Return (x, y) of the center of cell containing provided text 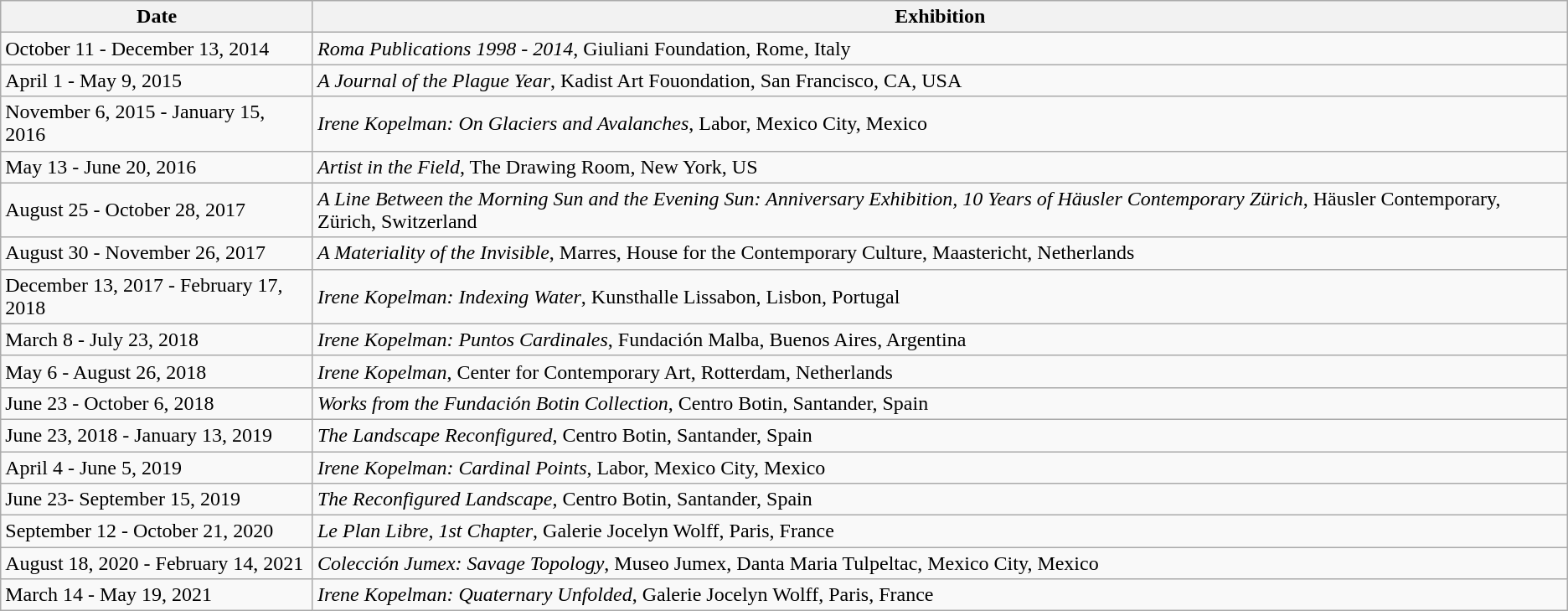
December 13, 2017 - February 17, 2018 (157, 297)
A Journal of the Plague Year, Kadist Art Fouondation, San Francisco, CA, USA (940, 80)
September 12 - October 21, 2020 (157, 531)
Le Plan Libre, 1st Chapter, Galerie Jocelyn Wolff, Paris, France (940, 531)
The Landscape Reconfigured, Centro Botin, Santander, Spain (940, 435)
November 6, 2015 - January 15, 2016 (157, 124)
June 23 - October 6, 2018 (157, 403)
Irene Kopelman, Center for Contemporary Art, Rotterdam, Netherlands (940, 371)
Artist in the Field, The Drawing Room, New York, US (940, 167)
Colección Jumex: Savage Topology, Museo Jumex, Danta Maria Tulpeltac, Mexico City, Mexico (940, 563)
Irene Kopelman: Puntos Cardinales, Fundación Malba, Buenos Aires, Argentina (940, 339)
June 23- September 15, 2019 (157, 500)
May 6 - August 26, 2018 (157, 371)
August 18, 2020 - February 14, 2021 (157, 563)
Irene Kopelman: Quaternary Unfolded, Galerie Jocelyn Wolff, Paris, France (940, 595)
Irene Kopelman: On Glaciers and Avalanches, Labor, Mexico City, Mexico (940, 124)
March 14 - May 19, 2021 (157, 595)
Date (157, 17)
June 23, 2018 - January 13, 2019 (157, 435)
October 11 - December 13, 2014 (157, 49)
The Reconfigured Landscape, Centro Botin, Santander, Spain (940, 500)
March 8 - July 23, 2018 (157, 339)
Exhibition (940, 17)
August 30 - November 26, 2017 (157, 253)
May 13 - June 20, 2016 (157, 167)
Irene Kopelman: Indexing Water, Kunsthalle Lissabon, Lisbon, Portugal (940, 297)
August 25 - October 28, 2017 (157, 210)
A Materiality of the Invisible, Marres, House for the Contemporary Culture, Maastericht, Netherlands (940, 253)
Roma Publications 1998 - 2014, Giuliani Foundation, Rome, Italy (940, 49)
April 4 - June 5, 2019 (157, 467)
Irene Kopelman: Cardinal Points, Labor, Mexico City, Mexico (940, 467)
Works from the Fundación Botin Collection, Centro Botin, Santander, Spain (940, 403)
April 1 - May 9, 2015 (157, 80)
